From the cell containing the given text, extract its center point as [X, Y] coordinate. 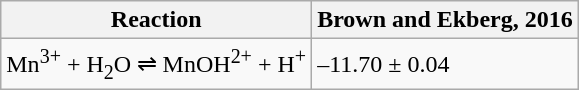
–11.70 ± 0.04 [446, 64]
Mn3+ + H2O ⇌ MnOH2+ + H+ [156, 64]
Brown and Ekberg, 2016 [446, 20]
Reaction [156, 20]
